Output the [X, Y] coordinate of the center of the cell containing the given text.  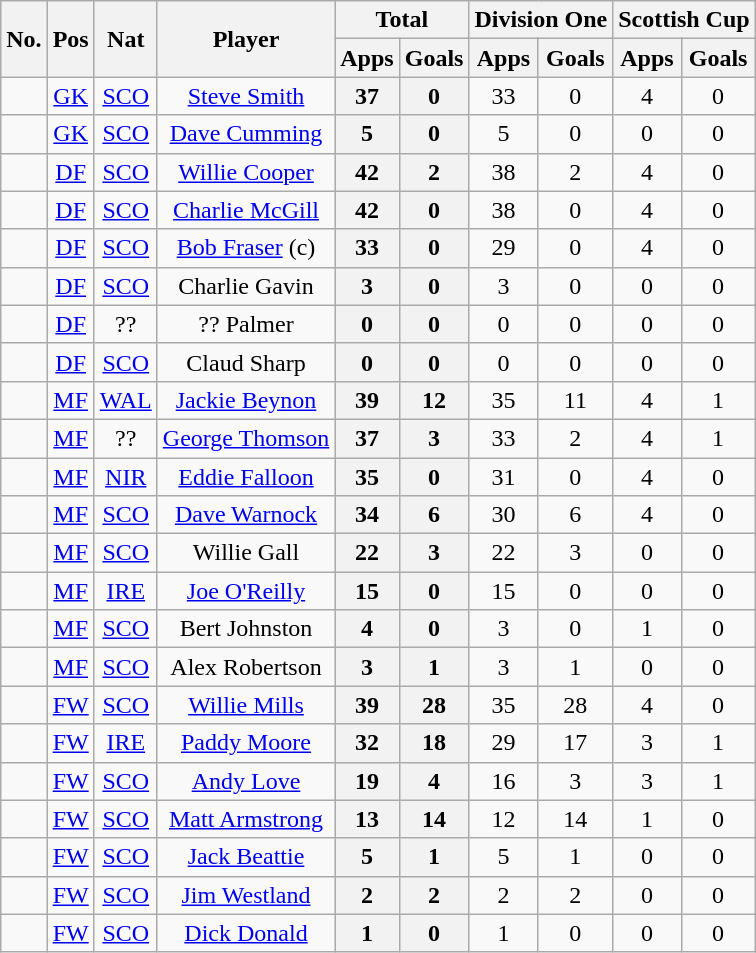
George Thomson [246, 438]
30 [504, 515]
Dave Warnock [246, 515]
Pos [70, 39]
Eddie Falloon [246, 477]
?? Palmer [246, 324]
Steve Smith [246, 96]
Scottish Cup [684, 20]
Willie Gall [246, 553]
NIR [126, 477]
Alex Robertson [246, 667]
19 [367, 781]
Dick Donald [246, 933]
Charlie McGill [246, 210]
Bert Johnston [246, 629]
11 [576, 400]
13 [367, 819]
Matt Armstrong [246, 819]
Jim Westland [246, 895]
Claud Sharp [246, 362]
No. [24, 39]
Dave Cumming [246, 134]
Jack Beattie [246, 857]
Nat [126, 39]
34 [367, 515]
17 [576, 743]
Paddy Moore [246, 743]
31 [504, 477]
WAL [126, 400]
Total [402, 20]
Charlie Gavin [246, 286]
Bob Fraser (c) [246, 248]
32 [367, 743]
Jackie Beynon [246, 400]
18 [434, 743]
Division One [541, 20]
Willie Cooper [246, 172]
Andy Love [246, 781]
Player [246, 39]
16 [504, 781]
Joe O'Reilly [246, 591]
Willie Mills [246, 705]
